Pinpoint the cell where the given text exists, returning its (x, y) midpoint coordinate. 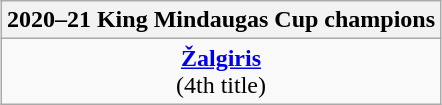
Žalgiris(4th title) (220, 72)
2020–21 King Mindaugas Cup champions (220, 20)
